Capture the cell that displays the provided text and extract its [x, y] central coordinate. 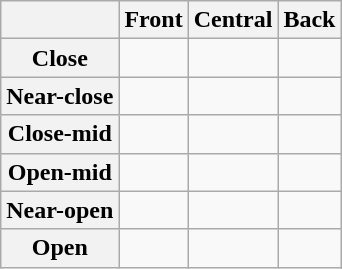
Near-close [60, 96]
Front [154, 20]
Back [310, 20]
Open [60, 248]
Near-open [60, 210]
Close [60, 58]
Open-mid [60, 172]
Close-mid [60, 134]
Central [233, 20]
